Output the [x, y] coordinate of the center of the cell containing the given text.  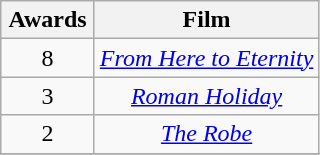
Roman Holiday [206, 96]
3 [48, 96]
From Here to Eternity [206, 58]
Film [206, 20]
8 [48, 58]
The Robe [206, 134]
Awards [48, 20]
2 [48, 134]
